Provide the [X, Y] coordinate of the cell's center where the given text is located.  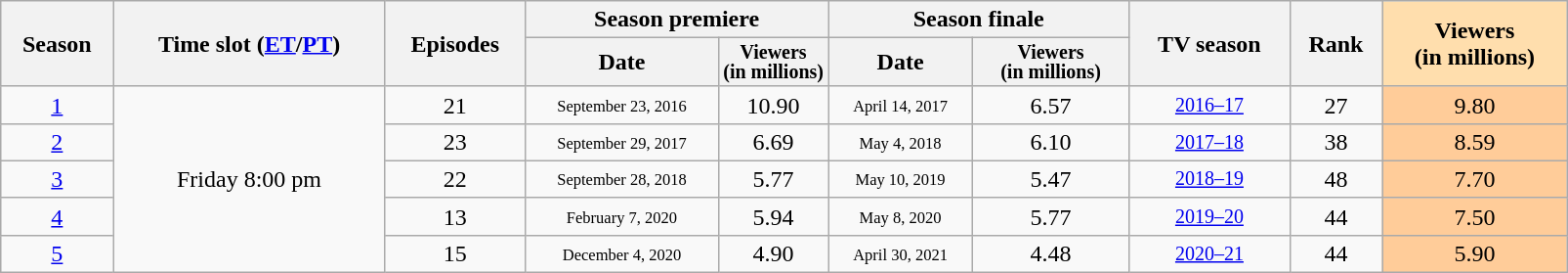
3 [57, 179]
TV season [1209, 44]
6.69 [773, 142]
Season [57, 44]
15 [455, 254]
September 23, 2016 [621, 105]
Season finale [979, 20]
May 8, 2020 [901, 216]
7.70 [1475, 179]
4 [57, 216]
27 [1336, 105]
2018–19 [1209, 179]
May 4, 2018 [901, 142]
Friday 8:00 pm [249, 179]
5 [57, 254]
Time slot (ET/PT) [249, 44]
1 [57, 105]
5.90 [1475, 254]
2019–20 [1209, 216]
23 [455, 142]
May 10, 2019 [901, 179]
Episodes [455, 44]
5.47 [1050, 179]
21 [455, 105]
April 30, 2021 [901, 254]
December 4, 2020 [621, 254]
6.10 [1050, 142]
6.57 [1050, 105]
38 [1336, 142]
4.48 [1050, 254]
February 7, 2020 [621, 216]
April 14, 2017 [901, 105]
22 [455, 179]
2020–21 [1209, 254]
9.80 [1475, 105]
2016–17 [1209, 105]
Season premiere [676, 20]
7.50 [1475, 216]
48 [1336, 179]
5.94 [773, 216]
10.90 [773, 105]
4.90 [773, 254]
September 29, 2017 [621, 142]
September 28, 2018 [621, 179]
2017–18 [1209, 142]
13 [455, 216]
2 [57, 142]
8.59 [1475, 142]
Rank [1336, 44]
